Provide the (X, Y) coordinate of the cell's center where the given text is located.  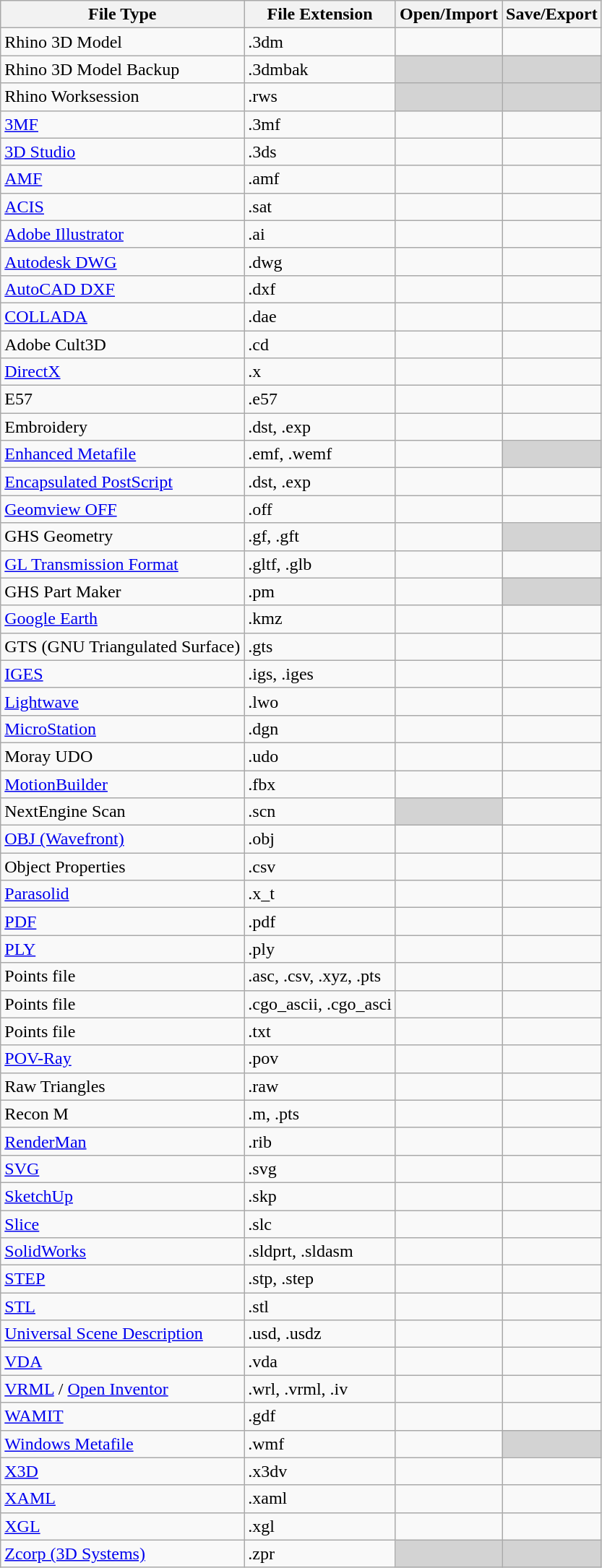
GL Transmission Format (123, 564)
.udo (320, 756)
.3ds (320, 152)
MicroStation (123, 729)
.wrl, .vrml, .iv (320, 1389)
Embroidery (123, 427)
AMF (123, 179)
RenderMan (123, 1141)
.x3dv (320, 1471)
Autodesk DWG (123, 261)
Raw Triangles (123, 1086)
.usd, .usdz (320, 1334)
Parasolid (123, 894)
Encapsulated PostScript (123, 482)
.gdf (320, 1416)
.emf, .wemf (320, 454)
Adobe Illustrator (123, 234)
.3dmbak (320, 69)
OBJ (Wavefront) (123, 839)
.ply (320, 949)
WAMIT (123, 1416)
.scn (320, 812)
.x (320, 372)
Rhino 3D Model Backup (123, 69)
Save/Export (551, 14)
.rib (320, 1141)
Slice (123, 1224)
XGL (123, 1526)
.stp, .step (320, 1279)
.gts (320, 646)
Zcorp (3D Systems) (123, 1554)
Google Earth (123, 619)
.cd (320, 345)
GHS Geometry (123, 537)
E57 (123, 399)
SVG (123, 1169)
.3dm (320, 42)
.svg (320, 1169)
Recon M (123, 1114)
.m, .pts (320, 1114)
.3mf (320, 124)
Lightwave (123, 701)
3MF (123, 124)
.fbx (320, 784)
.raw (320, 1086)
VDA (123, 1361)
.asc, .csv, .xyz, .pts (320, 976)
Moray UDO (123, 756)
Enhanced Metafile (123, 454)
Rhino 3D Model (123, 42)
.sat (320, 207)
.dwg (320, 261)
.cgo_ascii, .cgo_asci (320, 1004)
File Type (123, 14)
COLLADA (123, 316)
IGES (123, 674)
.obj (320, 839)
.igs, .iges (320, 674)
.e57 (320, 399)
.kmz (320, 619)
.dae (320, 316)
PDF (123, 922)
XAML (123, 1499)
.off (320, 509)
.vda (320, 1361)
Open/Import (448, 14)
NextEngine Scan (123, 812)
.x_t (320, 894)
.pov (320, 1059)
DirectX (123, 372)
.dxf (320, 289)
Object Properties (123, 867)
.xgl (320, 1526)
.pm (320, 592)
PLY (123, 949)
.xaml (320, 1499)
.sldprt, .sldasm (320, 1252)
X3D (123, 1471)
3D Studio (123, 152)
.skp (320, 1196)
SketchUp (123, 1196)
.rws (320, 97)
.gltf, .glb (320, 564)
Windows Metafile (123, 1444)
Adobe Cult3D (123, 345)
.dgn (320, 729)
.ai (320, 234)
.gf, .gft (320, 537)
.csv (320, 867)
.pdf (320, 922)
.txt (320, 1031)
MotionBuilder (123, 784)
.slc (320, 1224)
.wmf (320, 1444)
VRML / Open Inventor (123, 1389)
AutoCAD DXF (123, 289)
GHS Part Maker (123, 592)
File Extension (320, 14)
SolidWorks (123, 1252)
STEP (123, 1279)
Geomview OFF (123, 509)
.amf (320, 179)
.lwo (320, 701)
Universal Scene Description (123, 1334)
Rhino Worksession (123, 97)
.zpr (320, 1554)
POV-Ray (123, 1059)
GTS (GNU Triangulated Surface) (123, 646)
ACIS (123, 207)
STL (123, 1307)
.stl (320, 1307)
